Pinpoint the cell where the given text exists, returning its (X, Y) midpoint coordinate. 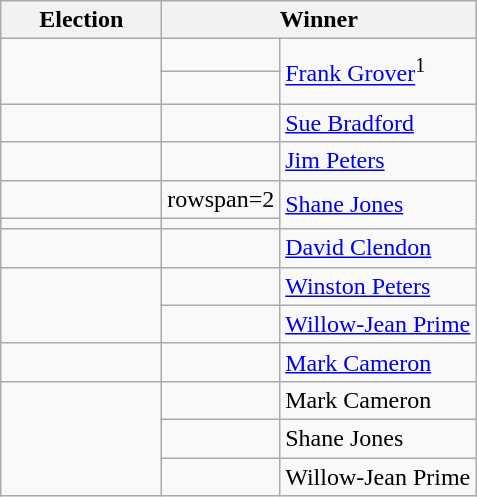
rowspan=2 (221, 199)
David Clendon (378, 248)
Frank Grover1 (378, 72)
Jim Peters (378, 161)
Election (82, 20)
Winston Peters (378, 286)
Winner (319, 20)
Sue Bradford (378, 123)
